Output the (X, Y) coordinate of the center of the cell containing the given text.  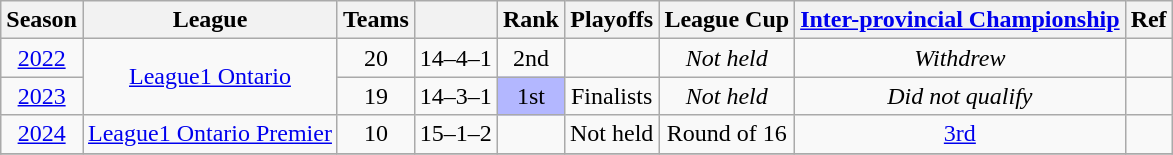
19 (376, 96)
League1 Ontario (210, 77)
3rd (960, 134)
Playoffs (611, 20)
20 (376, 58)
1st (530, 96)
League (210, 20)
Round of 16 (727, 134)
2nd (530, 58)
2024 (42, 134)
League1 Ontario Premier (210, 134)
Season (42, 20)
Rank (530, 20)
Did not qualify (960, 96)
Finalists (611, 96)
Withdrew (960, 58)
Ref (1148, 20)
2022 (42, 58)
15–1–2 (456, 134)
14–3–1 (456, 96)
10 (376, 134)
League Cup (727, 20)
Teams (376, 20)
14–4–1 (456, 58)
Inter-provincial Championship (960, 20)
2023 (42, 96)
